Pinpoint the cell where the given text exists, returning its (x, y) midpoint coordinate. 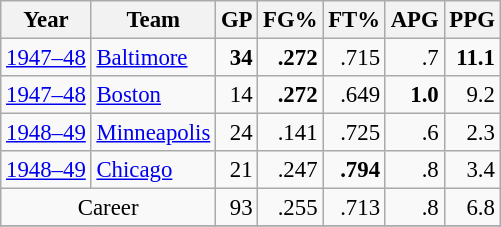
FG% (290, 20)
Chicago (153, 170)
APG (414, 20)
FT% (354, 20)
.141 (290, 133)
9.2 (472, 95)
24 (237, 133)
.715 (354, 58)
14 (237, 95)
Team (153, 20)
Baltimore (153, 58)
Minneapolis (153, 133)
.649 (354, 95)
6.8 (472, 208)
3.4 (472, 170)
Boston (153, 95)
.247 (290, 170)
GP (237, 20)
1.0 (414, 95)
34 (237, 58)
21 (237, 170)
93 (237, 208)
11.1 (472, 58)
2.3 (472, 133)
Career (108, 208)
PPG (472, 20)
.794 (354, 170)
.713 (354, 208)
.7 (414, 58)
.6 (414, 133)
.255 (290, 208)
Year (46, 20)
.725 (354, 133)
